Capture the cell that displays the provided text and extract its [x, y] central coordinate. 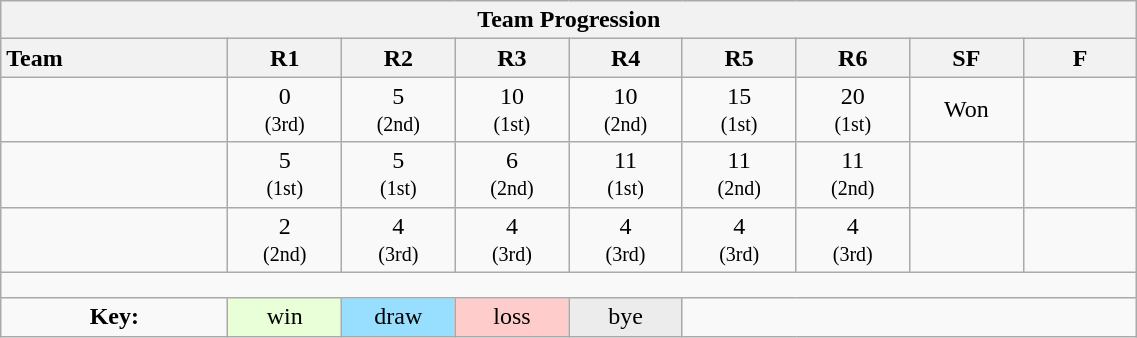
R1 [285, 58]
Team [114, 58]
Key: [114, 317]
R3 [512, 58]
0 (3rd) [285, 110]
15 (1st) [739, 110]
11 (1st) [626, 174]
6 (2nd) [512, 174]
R2 [399, 58]
R5 [739, 58]
bye [626, 317]
R4 [626, 58]
20 (1st) [853, 110]
loss [512, 317]
10 (1st) [512, 110]
Team Progression [569, 20]
Won [967, 110]
2 (2nd) [285, 240]
F [1080, 58]
draw [399, 317]
win [285, 317]
SF [967, 58]
R6 [853, 58]
5 (2nd) [399, 110]
10 (2nd) [626, 110]
